Return [X, Y] of the center of cell containing provided text 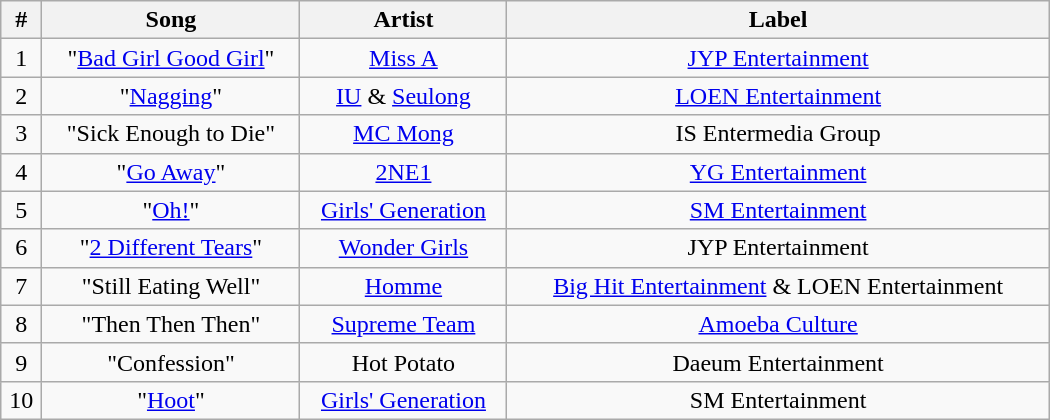
"Bad Girl Good Girl" [171, 58]
Homme [404, 286]
8 [22, 324]
# [22, 20]
YG Entertainment [778, 172]
"Still Eating Well" [171, 286]
5 [22, 210]
Big Hit Entertainment & LOEN Entertainment [778, 286]
IU & Seulong [404, 96]
Hot Potato [404, 362]
"Confession" [171, 362]
2NE1 [404, 172]
2 [22, 96]
Daeum Entertainment [778, 362]
"Hoot" [171, 400]
Miss A [404, 58]
"Nagging" [171, 96]
7 [22, 286]
6 [22, 248]
"2 Different Tears" [171, 248]
10 [22, 400]
1 [22, 58]
Supreme Team [404, 324]
Amoeba Culture [778, 324]
"Then Then Then" [171, 324]
4 [22, 172]
Song [171, 20]
IS Entermedia Group [778, 134]
Label [778, 20]
LOEN Entertainment [778, 96]
"Go Away" [171, 172]
"Oh!" [171, 210]
Wonder Girls [404, 248]
"Sick Enough to Die" [171, 134]
MC Mong [404, 134]
3 [22, 134]
Artist [404, 20]
9 [22, 362]
